Scan for the cell matching the given text and deliver its (x, y) coordinate at center. 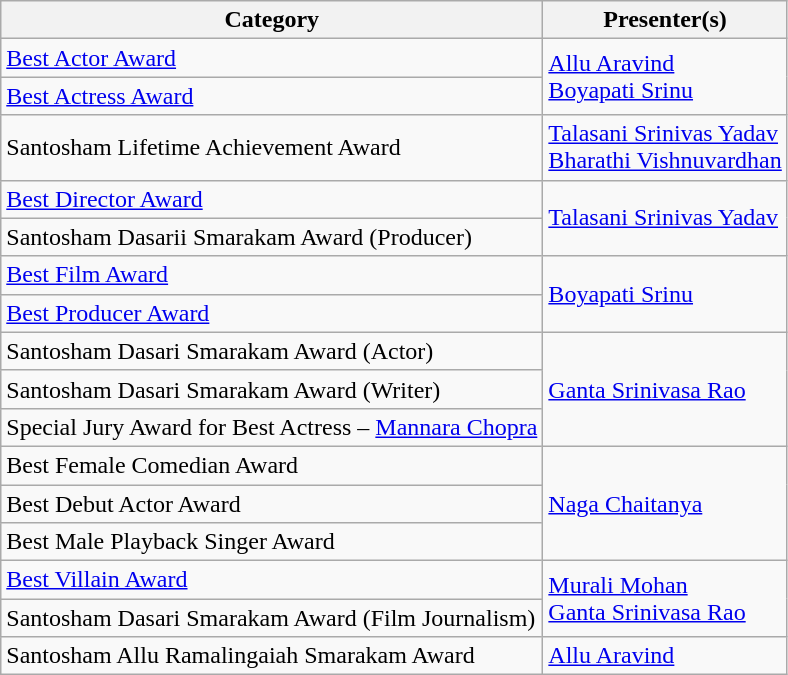
Santosham Dasari Smarakam Award (Writer) (272, 389)
Best Actress Award (272, 96)
Talasani Srinivas YadavBharathi Vishnuvardhan (665, 148)
Category (272, 20)
Best Producer Award (272, 313)
Santosham Lifetime Achievement Award (272, 148)
Best Director Award (272, 199)
Best Male Playback Singer Award (272, 542)
Best Actor Award (272, 58)
Presenter(s) (665, 20)
Best Debut Actor Award (272, 503)
Best Female Comedian Award (272, 465)
Boyapati Srinu (665, 294)
Talasani Srinivas Yadav (665, 218)
Santosham Dasarii Smarakam Award (Producer) (272, 237)
Naga Chaitanya (665, 503)
Best Villain Award (272, 580)
Allu Aravind (665, 656)
Santosham Dasari Smarakam Award (Film Journalism) (272, 618)
Allu AravindBoyapati Srinu (665, 77)
Santosham Allu Ramalingaiah Smarakam Award (272, 656)
Best Film Award (272, 275)
Santosham Dasari Smarakam Award (Actor) (272, 351)
Ganta Srinivasa Rao (665, 389)
Special Jury Award for Best Actress – Mannara Chopra (272, 427)
Murali MohanGanta Srinivasa Rao (665, 599)
